Extract the [X, Y] coordinate from the center of the cell holding the provided text.  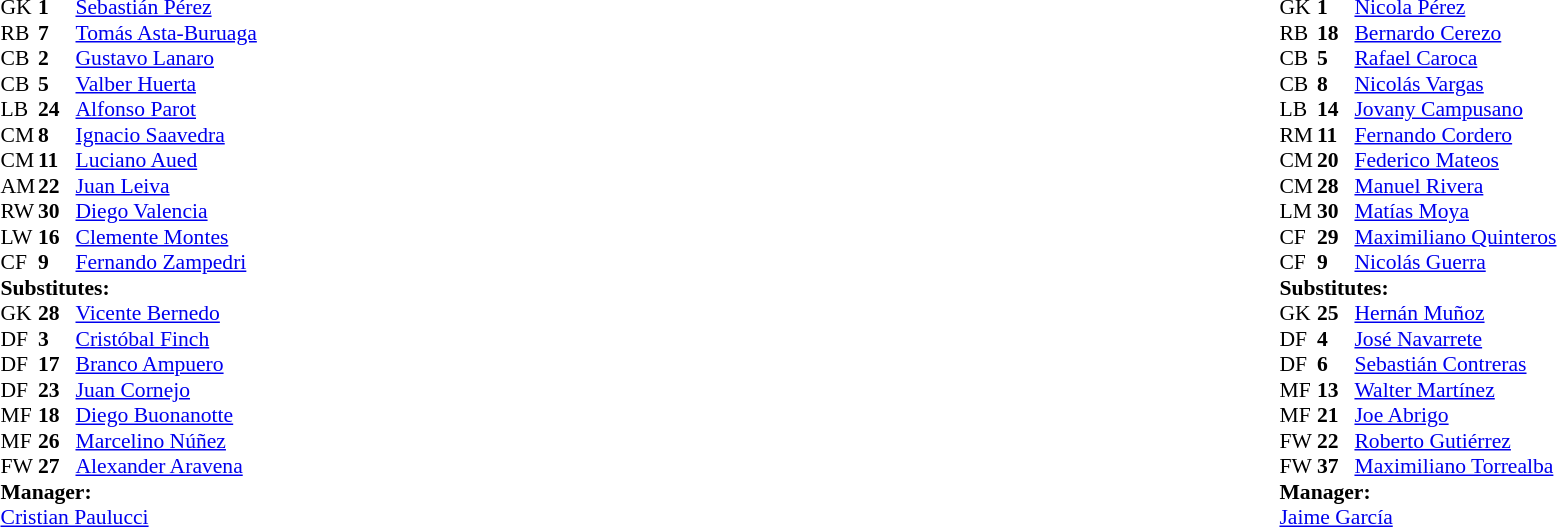
Cristóbal Finch [166, 339]
Juan Leiva [166, 186]
Roberto Gutiérrez [1455, 441]
Maximiliano Torrealba [1455, 467]
Fernando Zampedri [166, 263]
3 [57, 339]
Marcelino Núñez [166, 441]
Alfonso Parot [166, 109]
Ignacio Saavedra [166, 135]
Juan Cornejo [166, 390]
24 [57, 109]
Bernardo Cerezo [1455, 33]
37 [1336, 467]
Nicolás Guerra [1455, 263]
RW [19, 211]
6 [1336, 365]
13 [1336, 390]
Matías Moya [1455, 211]
José Navarrete [1455, 339]
Fernando Cordero [1455, 135]
AM [19, 186]
Branco Ampuero [166, 365]
23 [57, 390]
LM [1298, 211]
27 [57, 467]
26 [57, 441]
LW [19, 237]
Sebastián Contreras [1455, 365]
16 [57, 237]
Hernán Muñoz [1455, 313]
Maximiliano Quinteros [1455, 237]
Vicente Bernedo [166, 313]
Manuel Rivera [1455, 186]
Nicolás Vargas [1455, 84]
29 [1336, 237]
Federico Mateos [1455, 161]
2 [57, 59]
20 [1336, 161]
RM [1298, 135]
14 [1336, 109]
Valber Huerta [166, 84]
25 [1336, 313]
Alexander Aravena [166, 467]
Luciano Aued [166, 161]
Diego Buonanotte [166, 415]
Clemente Montes [166, 237]
Gustavo Lanaro [166, 59]
Joe Abrigo [1455, 415]
Rafael Caroca [1455, 59]
7 [57, 33]
Jovany Campusano [1455, 109]
21 [1336, 415]
4 [1336, 339]
Diego Valencia [166, 211]
17 [57, 365]
Tomás Asta-Buruaga [166, 33]
Walter Martínez [1455, 390]
